From the cell containing the given text, extract its center point as (X, Y) coordinate. 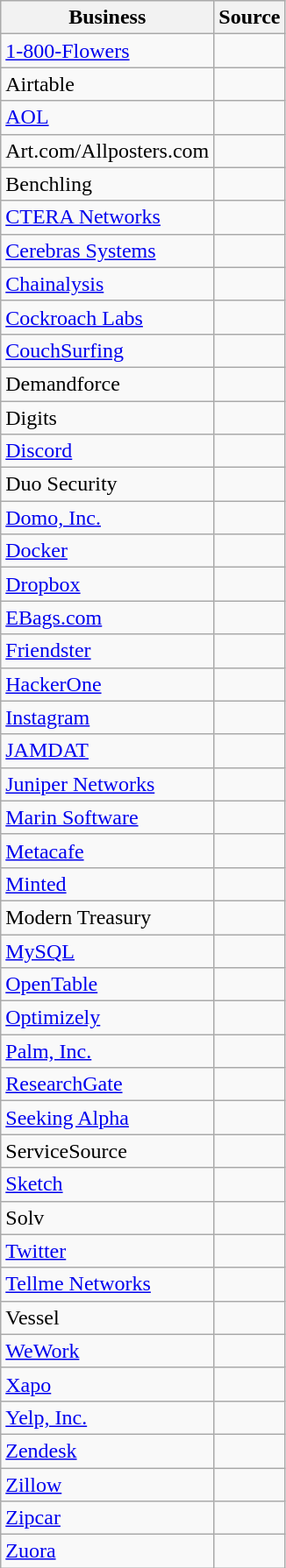
Chainalysis (107, 284)
CTERA Networks (107, 217)
Optimizely (107, 1018)
Twitter (107, 1251)
HackerOne (107, 684)
Art.com/Allposters.com (107, 151)
AOL (107, 117)
Marin Software (107, 817)
CouchSurfing (107, 350)
Friendster (107, 651)
Cockroach Labs (107, 317)
Tellme Networks (107, 1284)
Palm, Inc. (107, 1051)
Airtable (107, 84)
Zuora (107, 1551)
MySQL (107, 950)
Minted (107, 884)
Metacafe (107, 851)
WeWork (107, 1351)
Seeking Alpha (107, 1118)
Duo Security (107, 484)
Vessel (107, 1317)
Source (249, 18)
Demandforce (107, 384)
Zendesk (107, 1451)
OpenTable (107, 985)
ResearchGate (107, 1084)
Solv (107, 1218)
1-800-Flowers (107, 51)
Zipcar (107, 1518)
EBags.com (107, 618)
ServiceSource (107, 1151)
Modern Treasury (107, 917)
Yelp, Inc. (107, 1417)
Business (107, 18)
Domo, Inc. (107, 518)
Instagram (107, 717)
Juniper Networks (107, 784)
JAMDAT (107, 751)
Xapo (107, 1384)
Zillow (107, 1485)
Docker (107, 551)
Dropbox (107, 584)
Discord (107, 451)
Benchling (107, 184)
Cerebras Systems (107, 251)
Digits (107, 418)
Sketch (107, 1184)
